Scan for the cell matching the given text and deliver its (x, y) coordinate at center. 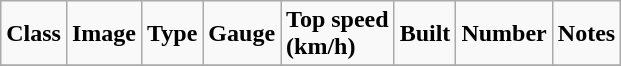
Top speed(km/h) (338, 34)
Number (504, 34)
Type (172, 34)
Notes (586, 34)
Image (104, 34)
Gauge (242, 34)
Built (425, 34)
Class (34, 34)
